Return the (x, y) coordinate for the center point of the cell that contains the specified text.  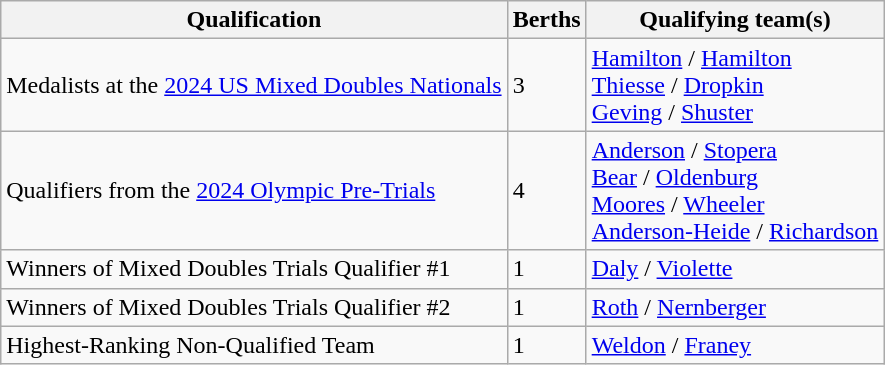
Qualifiers from the 2024 Olympic Pre-Trials (254, 190)
Highest-Ranking Non-Qualified Team (254, 345)
3 (546, 85)
Winners of Mixed Doubles Trials Qualifier #1 (254, 269)
Berths (546, 20)
Hamilton / Hamilton Thiesse / Dropkin Geving / Shuster (735, 85)
Anderson / Stopera Bear / Oldenburg Moores / Wheeler Anderson-Heide / Richardson (735, 190)
Daly / Violette (735, 269)
Weldon / Franey (735, 345)
Roth / Nernberger (735, 307)
4 (546, 190)
Qualification (254, 20)
Qualifying team(s) (735, 20)
Medalists at the 2024 US Mixed Doubles Nationals (254, 85)
Winners of Mixed Doubles Trials Qualifier #2 (254, 307)
